Determine the (x, y) coordinate at the center of the cell enclosing the given text.  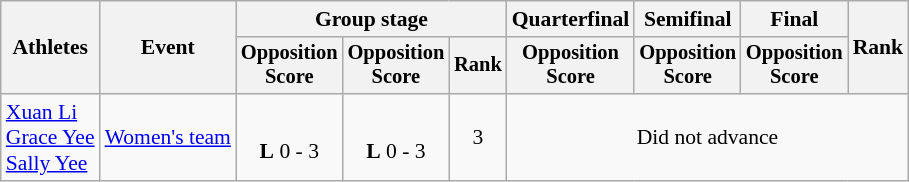
Event (168, 48)
3 (478, 138)
Xuan LiGrace YeeSally Yee (50, 138)
Final (794, 19)
Group stage (372, 19)
Athletes (50, 48)
Women's team (168, 138)
Did not advance (708, 138)
Quarterfinal (571, 19)
Semifinal (688, 19)
